Search for the cell housing the specified text and yield its [x, y] center coordinate. 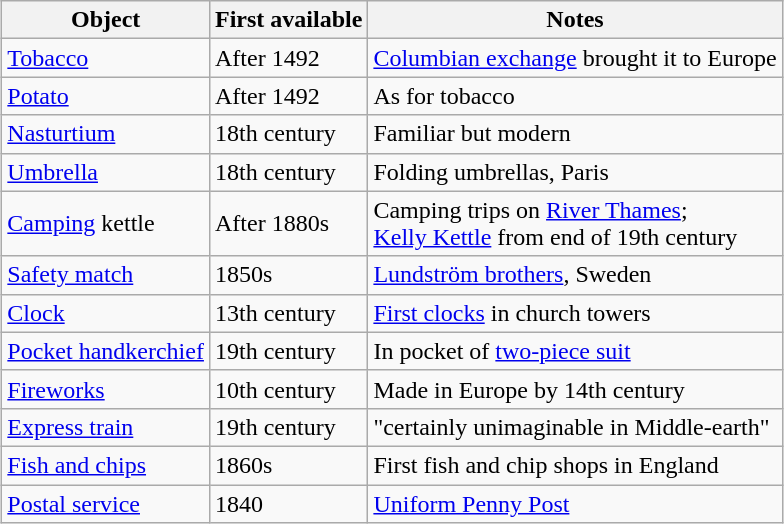
Camping trips on River Thames;Kelly Kettle from end of 19th century [575, 224]
1850s [288, 275]
Potato [106, 96]
Fireworks [106, 389]
Lundström brothers, Sweden [575, 275]
Clock [106, 313]
First fish and chip shops in England [575, 465]
Postal service [106, 503]
1860s [288, 465]
Camping kettle [106, 224]
First available [288, 20]
"certainly unimaginable in Middle-earth" [575, 427]
Tobacco [106, 58]
Pocket handkerchief [106, 351]
Nasturtium [106, 134]
Notes [575, 20]
Columbian exchange brought it to Europe [575, 58]
After 1880s [288, 224]
Fish and chips [106, 465]
In pocket of two-piece suit [575, 351]
Folding umbrellas, Paris [575, 172]
Object [106, 20]
1840 [288, 503]
Safety match [106, 275]
13th century [288, 313]
Uniform Penny Post [575, 503]
10th century [288, 389]
As for tobacco [575, 96]
Familiar but modern [575, 134]
Express train [106, 427]
Umbrella [106, 172]
First clocks in church towers [575, 313]
Made in Europe by 14th century [575, 389]
